Scan for the cell matching the given text and deliver its (X, Y) coordinate at center. 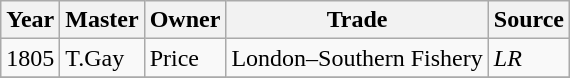
London–Southern Fishery (357, 58)
Source (528, 20)
T.Gay (102, 58)
1805 (30, 58)
LR (528, 58)
Year (30, 20)
Master (102, 20)
Price (185, 58)
Trade (357, 20)
Owner (185, 20)
